Search for the cell housing the specified text and yield its (x, y) center coordinate. 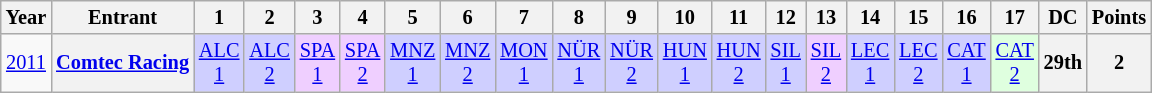
SPA1 (318, 63)
15 (918, 17)
HUN2 (739, 63)
11 (739, 17)
NÜR2 (632, 63)
1 (219, 17)
MNZ2 (468, 63)
12 (786, 17)
17 (1015, 17)
3 (318, 17)
LEC2 (918, 63)
ALC2 (269, 63)
ALC1 (219, 63)
MON1 (524, 63)
LEC1 (870, 63)
4 (362, 17)
2011 (26, 63)
HUN1 (685, 63)
6 (468, 17)
DC (1063, 17)
16 (966, 17)
14 (870, 17)
10 (685, 17)
Entrant (122, 17)
CAT1 (966, 63)
5 (412, 17)
9 (632, 17)
NÜR1 (578, 63)
13 (826, 17)
SIL1 (786, 63)
Year (26, 17)
SIL2 (826, 63)
Points (1119, 17)
8 (578, 17)
CAT2 (1015, 63)
SPA2 (362, 63)
Comtec Racing (122, 63)
MNZ1 (412, 63)
7 (524, 17)
29th (1063, 63)
